Extract the (X, Y) coordinate from the center of the cell holding the provided text.  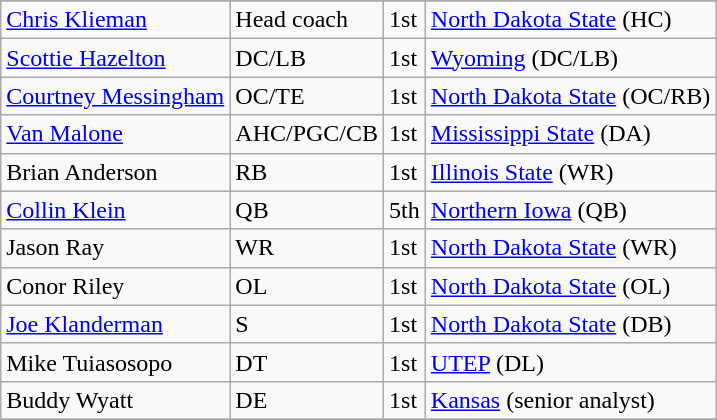
5th (405, 210)
Chris Klieman (116, 20)
Scottie Hazelton (116, 58)
Brian Anderson (116, 172)
OC/TE (307, 96)
Mike Tuiasosopo (116, 362)
Illinois State (WR) (570, 172)
AHC/PGC/CB (307, 134)
North Dakota State (HC) (570, 20)
DE (307, 400)
Wyoming (DC/LB) (570, 58)
RB (307, 172)
DC/LB (307, 58)
North Dakota State (OL) (570, 286)
Conor Riley (116, 286)
Van Malone (116, 134)
North Dakota State (DB) (570, 324)
North Dakota State (WR) (570, 248)
North Dakota State (OC/RB) (570, 96)
WR (307, 248)
Head coach (307, 20)
QB (307, 210)
OL (307, 286)
Joe Klanderman (116, 324)
S (307, 324)
Buddy Wyatt (116, 400)
Northern Iowa (QB) (570, 210)
Kansas (senior analyst) (570, 400)
Jason Ray (116, 248)
Courtney Messingham (116, 96)
DT (307, 362)
Mississippi State (DA) (570, 134)
UTEP (DL) (570, 362)
Collin Klein (116, 210)
